Scan for the cell matching the given text and deliver its (X, Y) coordinate at center. 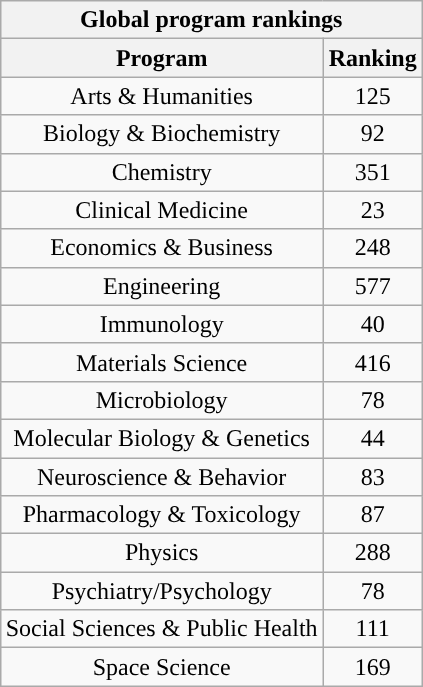
111 (372, 629)
44 (372, 438)
Program (162, 58)
125 (372, 96)
40 (372, 324)
Global program rankings (211, 20)
Economics & Business (162, 248)
Ranking (372, 58)
Arts & Humanities (162, 96)
Microbiology (162, 400)
Biology & Biochemistry (162, 134)
23 (372, 210)
Clinical Medicine (162, 210)
Psychiatry/Psychology (162, 591)
87 (372, 515)
Molecular Biology & Genetics (162, 438)
169 (372, 667)
248 (372, 248)
Materials Science (162, 362)
Neuroscience & Behavior (162, 477)
288 (372, 553)
Physics (162, 553)
Chemistry (162, 172)
416 (372, 362)
83 (372, 477)
577 (372, 286)
92 (372, 134)
Pharmacology & Toxicology (162, 515)
Space Science (162, 667)
Engineering (162, 286)
Social Sciences & Public Health (162, 629)
351 (372, 172)
Immunology (162, 324)
